For the text-containing cell, return its midpoint in [X, Y] coordinate format. 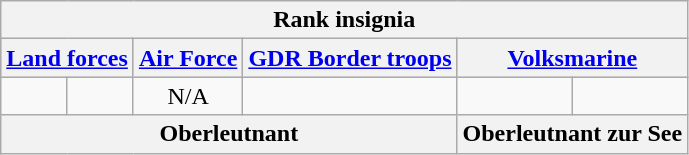
Land forces [68, 58]
Volksmarine [572, 58]
N/A [188, 96]
Rank insignia [344, 20]
Oberleutnant zur See [572, 134]
GDR Border troops [350, 58]
Air Force [188, 58]
Oberleutnant [229, 134]
